Output the (X, Y) coordinate of the center of the cell containing the given text.  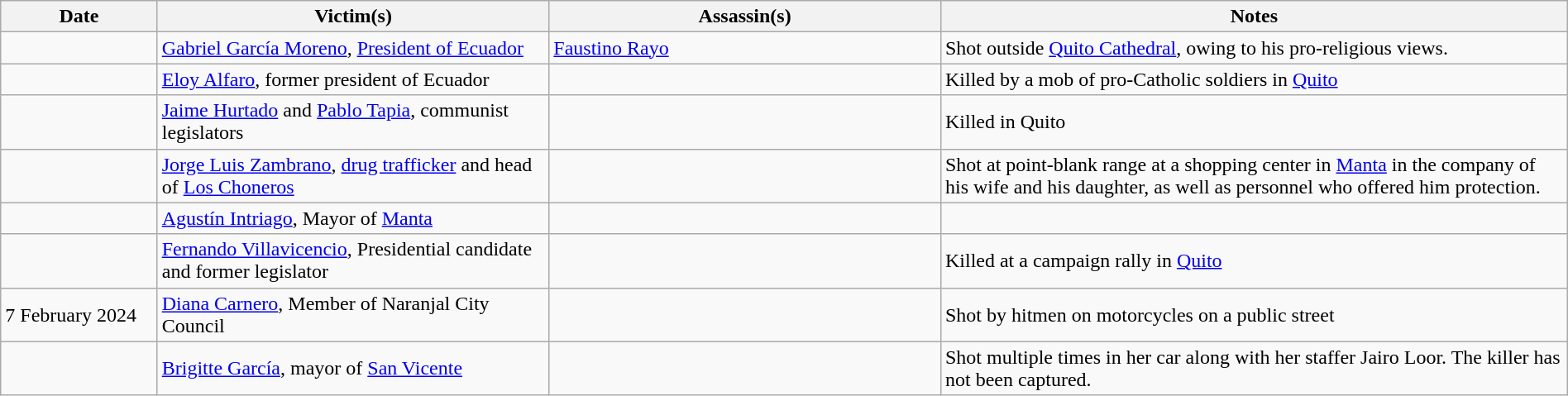
Killed in Quito (1254, 122)
Faustino Rayo (745, 48)
Gabriel García Moreno, President of Ecuador (353, 48)
Brigitte García, mayor of San Vicente (353, 369)
Jaime Hurtado and Pablo Tapia, communist legislators (353, 122)
Fernando Villavicencio, Presidential candidate and former legislator (353, 261)
Shot outside Quito Cathedral, owing to his pro-religious views. (1254, 48)
Jorge Luis Zambrano, drug trafficker and head of Los Choneros (353, 175)
Date (79, 17)
Killed by a mob of pro-Catholic soldiers in Quito (1254, 79)
Agustín Intriago, Mayor of Manta (353, 218)
Eloy Alfaro, former president of Ecuador (353, 79)
Shot at point-blank range at a shopping center in Manta in the company of his wife and his daughter, as well as personnel who offered him protection. (1254, 175)
Notes (1254, 17)
Victim(s) (353, 17)
Shot by hitmen on motorcycles on a public street (1254, 314)
Assassin(s) (745, 17)
Diana Carnero, Member of Naranjal City Council (353, 314)
Shot multiple times in her car along with her staffer Jairo Loor. The killer has not been captured. (1254, 369)
7 February 2024 (79, 314)
Killed at a campaign rally in Quito (1254, 261)
